Pinpoint the cell where the given text exists, returning its (X, Y) midpoint coordinate. 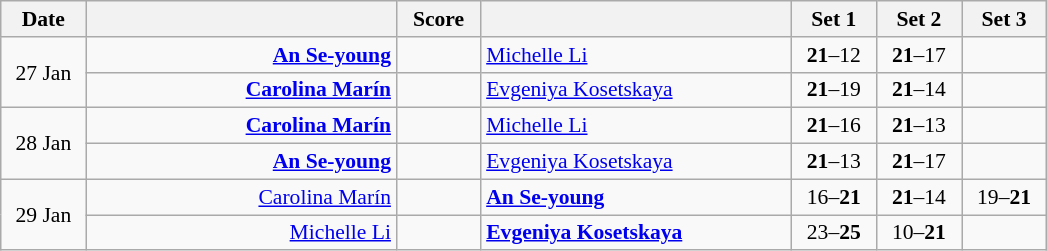
23–25 (834, 233)
Set 3 (1004, 19)
19–21 (1004, 197)
29 Jan (44, 214)
16–21 (834, 197)
27 Jan (44, 72)
21–19 (834, 90)
Date (44, 19)
Score (438, 19)
Set 2 (918, 19)
28 Jan (44, 144)
10–21 (918, 233)
Set 1 (834, 19)
21–12 (834, 55)
21–16 (834, 126)
